Locate the cell with the specified text and output its (X, Y) center coordinate. 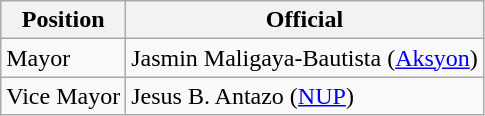
Jasmin Maligaya-Bautista (Aksyon) (305, 58)
Official (305, 20)
Vice Mayor (64, 96)
Jesus B. Antazo (NUP) (305, 96)
Mayor (64, 58)
Position (64, 20)
